Return [x, y] of the center of cell containing provided text 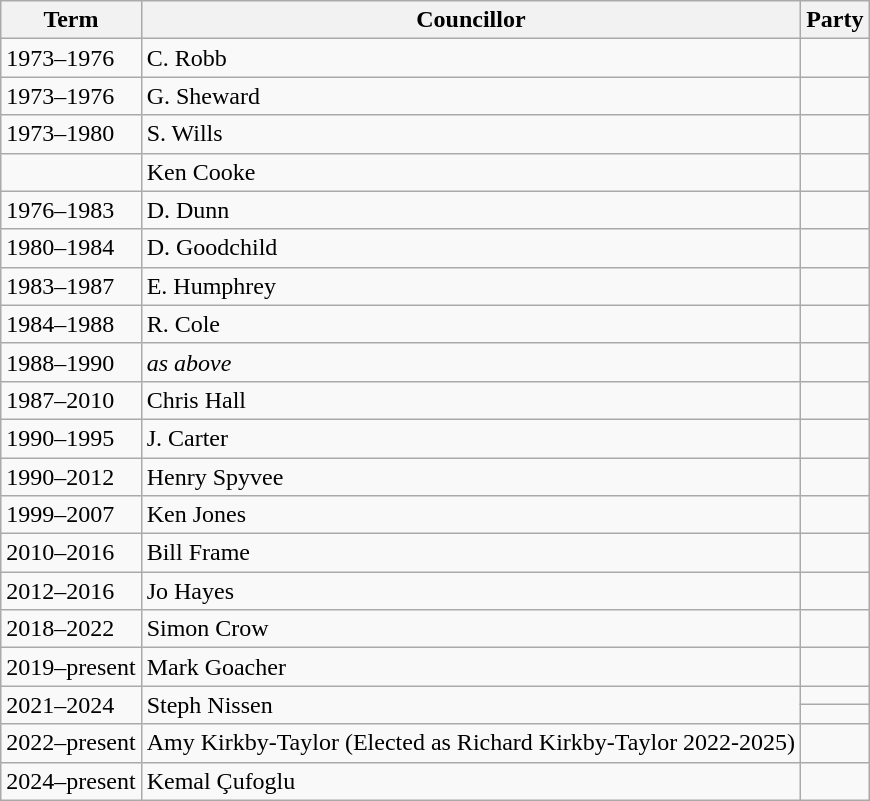
2012–2016 [71, 591]
Henry Spyvee [471, 477]
J. Carter [471, 438]
1990–2012 [71, 477]
2024–present [71, 781]
E. Humphrey [471, 286]
2010–2016 [71, 553]
Mark Goacher [471, 667]
Simon Crow [471, 629]
1999–2007 [71, 515]
Term [71, 20]
as above [471, 362]
1988–1990 [71, 362]
C. Robb [471, 58]
G. Sheward [471, 96]
Amy Kirkby-Taylor (Elected as Richard Kirkby-Taylor 2022-2025) [471, 743]
1983–1987 [71, 286]
Ken Cooke [471, 172]
Bill Frame [471, 553]
1976–1983 [71, 210]
Councillor [471, 20]
Steph Nissen [471, 705]
R. Cole [471, 324]
2021–2024 [71, 705]
D. Goodchild [471, 248]
1990–1995 [71, 438]
2019–present [71, 667]
Kemal Çufoglu [471, 781]
D. Dunn [471, 210]
2022–present [71, 743]
Jo Hayes [471, 591]
1987–2010 [71, 400]
Chris Hall [471, 400]
Party [835, 20]
1984–1988 [71, 324]
1973–1980 [71, 134]
Ken Jones [471, 515]
S. Wills [471, 134]
1980–1984 [71, 248]
2018–2022 [71, 629]
